Pinpoint the cell where the given text exists, returning its [X, Y] midpoint coordinate. 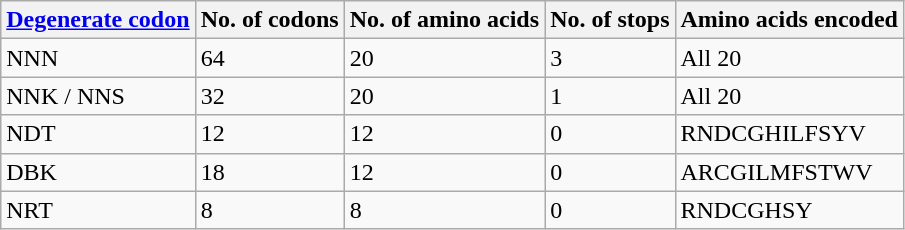
32 [270, 96]
Amino acids encoded [789, 20]
No. of codons [270, 20]
NDT [98, 134]
NNK / NNS [98, 96]
18 [270, 172]
64 [270, 58]
1 [610, 96]
Degenerate codon [98, 20]
NRT [98, 210]
3 [610, 58]
RNDCGHILFSYV [789, 134]
NNN [98, 58]
ARCGILMFSTWV [789, 172]
No. of amino acids [444, 20]
RNDCGHSY [789, 210]
DBK [98, 172]
No. of stops [610, 20]
